Return (x, y) of the center of cell containing provided text 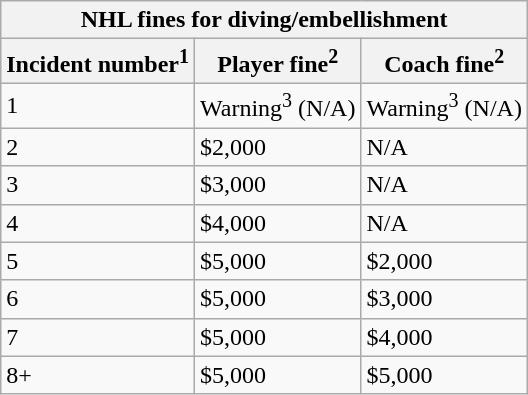
NHL fines for diving/embellishment (264, 20)
Player fine2 (278, 62)
2 (98, 147)
6 (98, 299)
1 (98, 106)
Coach fine2 (444, 62)
5 (98, 261)
8+ (98, 375)
Incident number1 (98, 62)
3 (98, 185)
4 (98, 223)
7 (98, 337)
